Provide the [X, Y] coordinate of the cell's center where the given text is located.  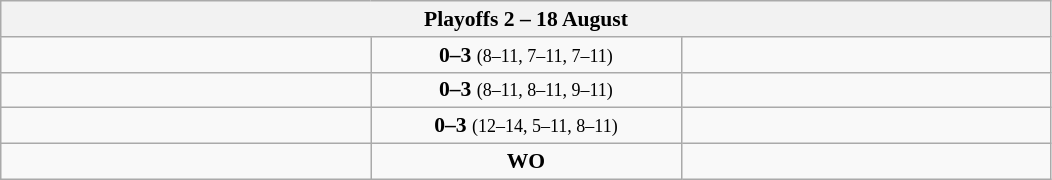
Playoffs 2 – 18 August [526, 19]
0–3 (8–11, 8–11, 9–11) [526, 90]
0–3 (12–14, 5–11, 8–11) [526, 126]
0–3 (8–11, 7–11, 7–11) [526, 55]
WO [526, 162]
